Detect which cell encompasses the target text, then output its [x, y] center coordinate. 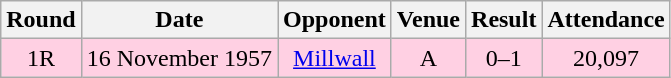
Date [179, 20]
20,097 [606, 58]
Opponent [335, 20]
Attendance [606, 20]
0–1 [504, 58]
1R [41, 58]
Round [41, 20]
Venue [428, 20]
A [428, 58]
Millwall [335, 58]
Result [504, 20]
16 November 1957 [179, 58]
